Output the [x, y] coordinate of the center of the cell containing the given text.  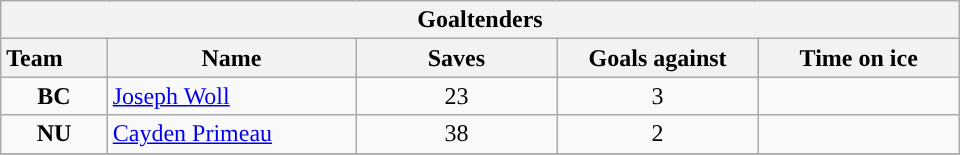
Name [232, 58]
3 [658, 96]
Goaltenders [480, 20]
Goals against [658, 58]
Cayden Primeau [232, 134]
38 [456, 134]
2 [658, 134]
BC [54, 96]
Saves [456, 58]
Joseph Woll [232, 96]
Team [54, 58]
Time on ice [858, 58]
23 [456, 96]
NU [54, 134]
